Provide the (X, Y) coordinate of the cell's center where the given text is located.  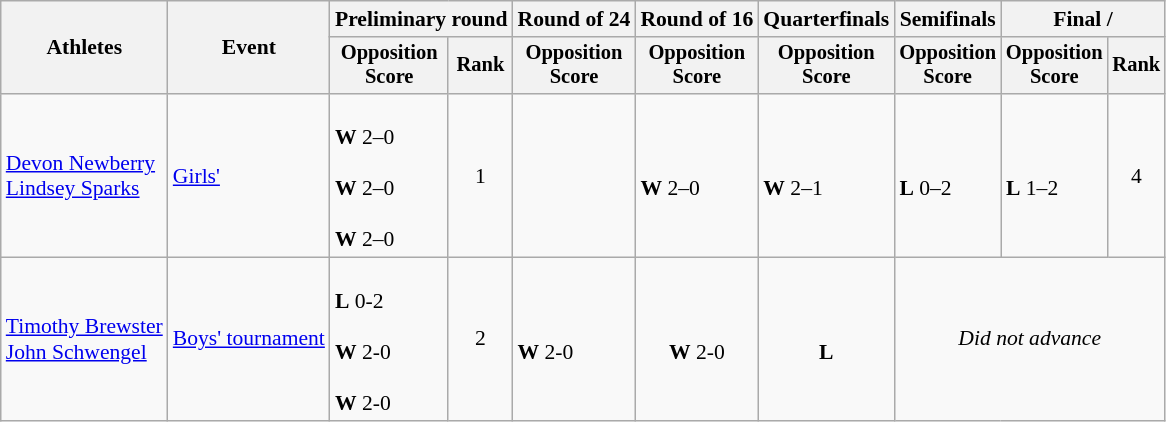
W 2–0 (696, 176)
Timothy BrewsterJohn Schwengel (84, 340)
W 2–1 (826, 176)
Boys' tournament (249, 340)
Round of 16 (696, 19)
Final / (1083, 19)
W 2–0 W 2–0 W 2–0 (390, 176)
L 0-2 W 2-0 W 2-0 (390, 340)
Girls' (249, 176)
Event (249, 48)
L 1–2 (1054, 176)
Quarterfinals (826, 19)
Devon NewberryLindsey Sparks (84, 176)
Semifinals (948, 19)
2 (480, 340)
Did not advance (1030, 340)
4 (1137, 176)
Preliminary round (422, 19)
Athletes (84, 48)
L (826, 340)
L 0–2 (948, 176)
1 (480, 176)
Round of 24 (574, 19)
